For the text-containing cell, return its midpoint in [x, y] coordinate format. 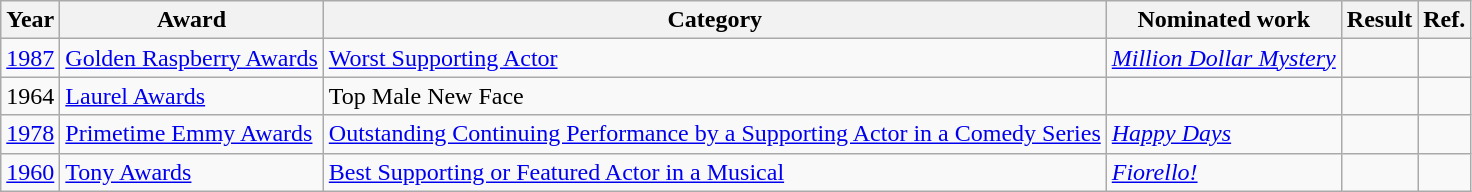
Outstanding Continuing Performance by a Supporting Actor in a Comedy Series [714, 134]
Ref. [1444, 20]
Happy Days [1224, 134]
Tony Awards [192, 172]
Worst Supporting Actor [714, 58]
Golden Raspberry Awards [192, 58]
Result [1379, 20]
Year [30, 20]
Award [192, 20]
Primetime Emmy Awards [192, 134]
1987 [30, 58]
Fiorello! [1224, 172]
Laurel Awards [192, 96]
Best Supporting or Featured Actor in a Musical [714, 172]
Nominated work [1224, 20]
Category [714, 20]
1978 [30, 134]
1964 [30, 96]
1960 [30, 172]
Million Dollar Mystery [1224, 58]
Top Male New Face [714, 96]
